Pinpoint the cell where the given text exists, returning its (X, Y) midpoint coordinate. 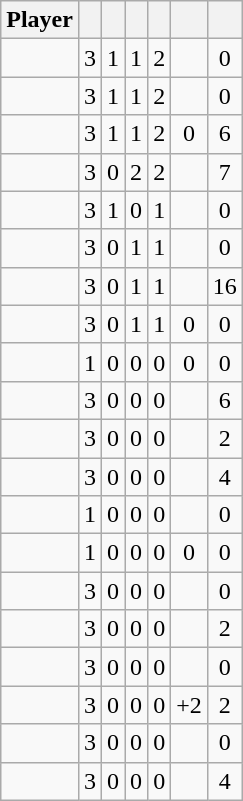
16 (224, 286)
7 (224, 172)
+2 (190, 705)
Player (40, 20)
